Determine the [x, y] coordinate at the center of the cell enclosing the given text.  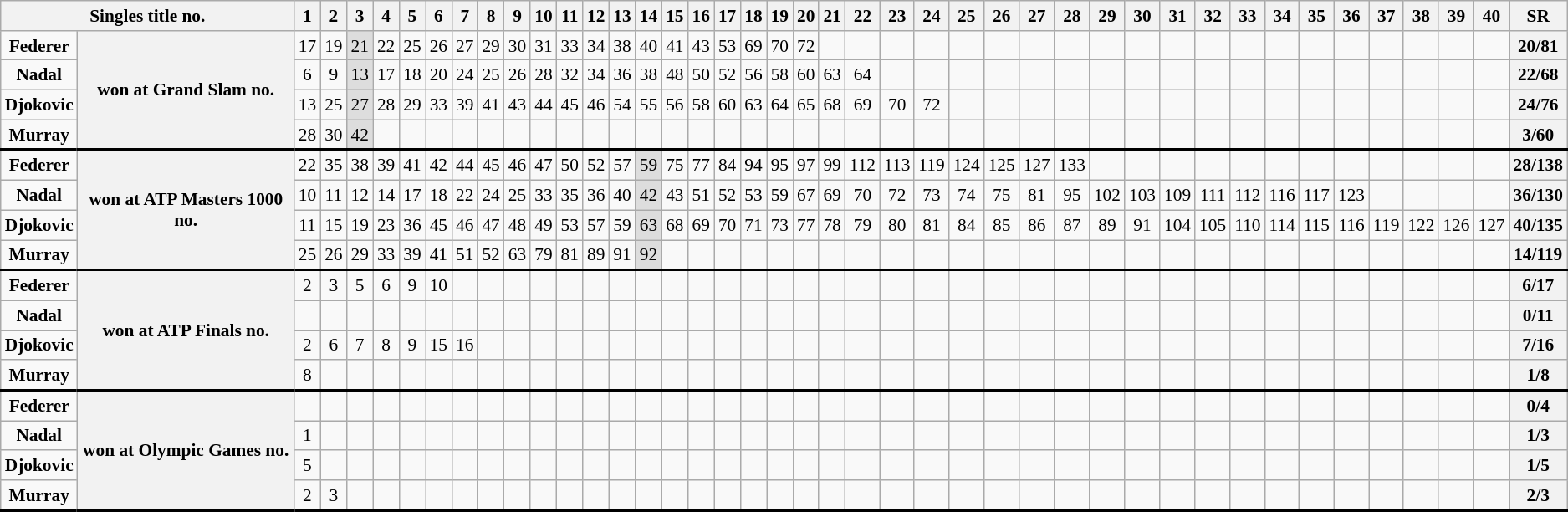
65 [806, 105]
110 [1248, 225]
40/135 [1539, 225]
54 [622, 105]
103 [1142, 196]
1/3 [1539, 436]
55 [649, 105]
SR [1539, 16]
111 [1213, 196]
4 [386, 16]
20/81 [1539, 46]
123 [1351, 196]
78 [831, 225]
won at ATP Masters 1000 no. [186, 210]
80 [896, 225]
74 [967, 196]
122 [1421, 225]
14/119 [1539, 255]
94 [753, 165]
2/3 [1539, 495]
87 [1072, 225]
71 [753, 225]
133 [1072, 165]
won at Grand Slam no. [186, 90]
117 [1316, 196]
99 [831, 165]
86 [1037, 225]
67 [806, 196]
6/17 [1539, 285]
102 [1107, 196]
7/16 [1539, 346]
won at ATP Finals no. [186, 330]
124 [967, 165]
37 [1387, 16]
Singles title no. [147, 16]
1/8 [1539, 375]
1/5 [1539, 465]
105 [1213, 225]
22/68 [1539, 75]
126 [1456, 225]
114 [1281, 225]
85 [1002, 225]
97 [806, 165]
104 [1177, 225]
113 [896, 165]
109 [1177, 196]
0/11 [1539, 315]
3/60 [1539, 135]
24/76 [1539, 105]
0/4 [1539, 406]
92 [649, 255]
won at Olympic Games no. [186, 451]
36/130 [1539, 196]
125 [1002, 165]
115 [1316, 225]
49 [544, 225]
28/138 [1539, 165]
